Capture the cell that displays the provided text and extract its [X, Y] central coordinate. 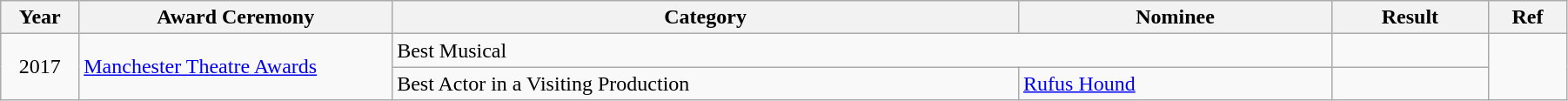
Best Musical [862, 50]
2017 [40, 67]
Year [40, 17]
Best Actor in a Visiting Production [706, 84]
Ref [1527, 17]
Nominee [1176, 17]
Manchester Theatre Awards [236, 67]
Result [1410, 17]
Category [706, 17]
Rufus Hound [1176, 84]
Award Ceremony [236, 17]
